Determine the [x, y] coordinate at the center of the cell enclosing the given text.  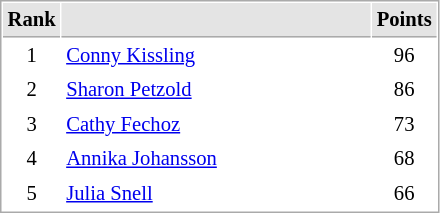
68 [404, 158]
Sharon Petzold [216, 90]
1 [32, 56]
Conny Kissling [216, 56]
86 [404, 90]
Julia Snell [216, 194]
Cathy Fechoz [216, 124]
Annika Johansson [216, 158]
4 [32, 158]
66 [404, 194]
73 [404, 124]
Points [404, 20]
2 [32, 90]
5 [32, 194]
Rank [32, 20]
3 [32, 124]
96 [404, 56]
